Search for the cell housing the specified text and yield its (x, y) center coordinate. 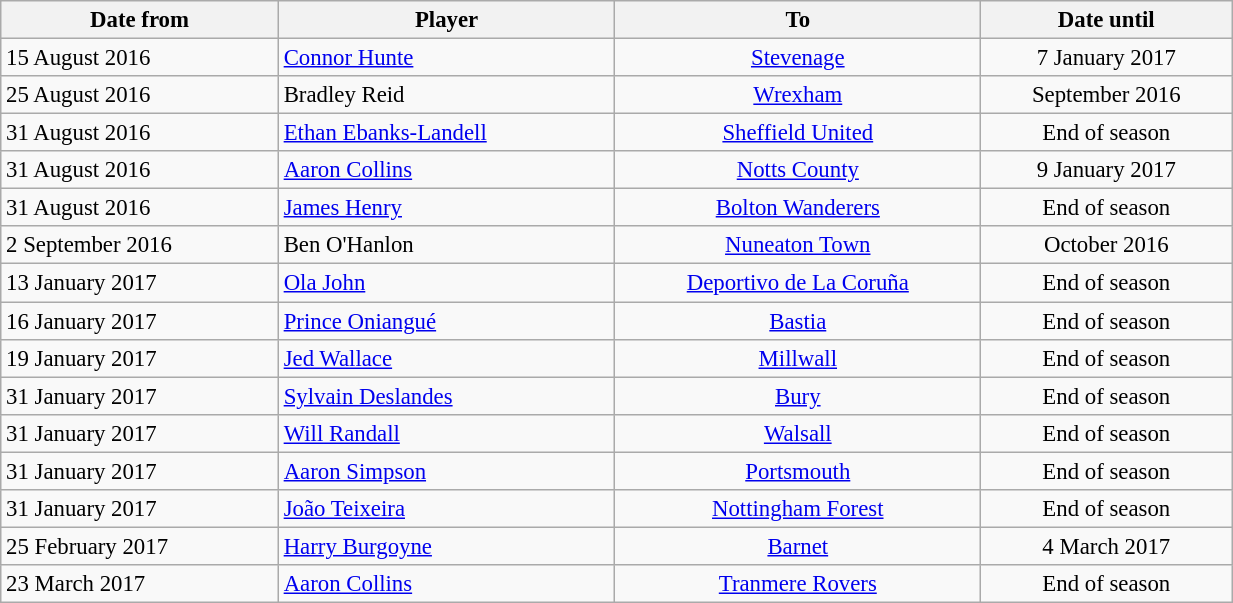
Sylvain Deslandes (446, 396)
Tranmere Rovers (798, 584)
2 September 2016 (140, 245)
Nuneaton Town (798, 245)
25 February 2017 (140, 546)
15 August 2016 (140, 58)
16 January 2017 (140, 321)
Bury (798, 396)
Date until (1106, 20)
Ola John (446, 283)
Millwall (798, 358)
Deportivo de La Coruña (798, 283)
Connor Hunte (446, 58)
Ben O'Hanlon (446, 245)
September 2016 (1106, 95)
Will Randall (446, 433)
Bolton Wanderers (798, 208)
7 January 2017 (1106, 58)
Aaron Simpson (446, 471)
Prince Oniangué (446, 321)
João Teixeira (446, 509)
Barnet (798, 546)
23 March 2017 (140, 584)
To (798, 20)
4 March 2017 (1106, 546)
Bradley Reid (446, 95)
October 2016 (1106, 245)
Stevenage (798, 58)
Wrexham (798, 95)
Player (446, 20)
Walsall (798, 433)
9 January 2017 (1106, 170)
19 January 2017 (140, 358)
Notts County (798, 170)
Portsmouth (798, 471)
Ethan Ebanks-Landell (446, 133)
Sheffield United (798, 133)
Jed Wallace (446, 358)
13 January 2017 (140, 283)
Nottingham Forest (798, 509)
25 August 2016 (140, 95)
Bastia (798, 321)
Date from (140, 20)
Harry Burgoyne (446, 546)
James Henry (446, 208)
